From the cell containing the given text, extract its center point as [X, Y] coordinate. 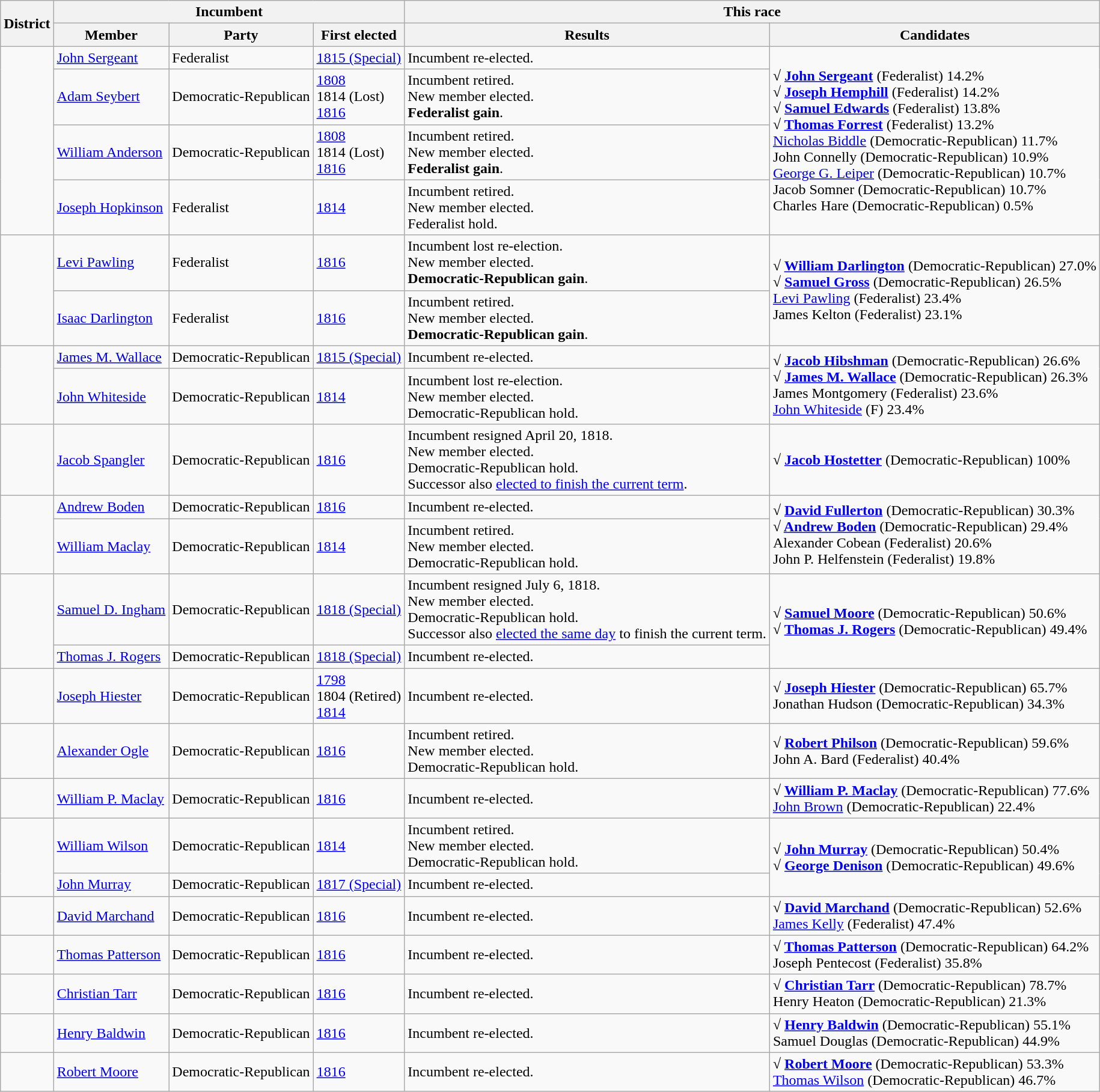
1817 (Special) [359, 885]
√ Robert Philson (Democratic-Republican) 59.6%John A. Bard (Federalist) 40.4% [934, 751]
Party [241, 35]
√ Christian Tarr (Democratic-Republican) 78.7%Henry Heaton (Democratic-Republican) 21.3% [934, 994]
√ Joseph Hiester (Democratic-Republican) 65.7%Jonathan Hudson (Democratic-Republican) 34.3% [934, 696]
Results [587, 35]
Isaac Darlington [111, 318]
√ Samuel Moore (Democratic-Republican) 50.6%√ Thomas J. Rogers (Democratic-Republican) 49.4% [934, 621]
William Anderson [111, 152]
√ Henry Baldwin (Democratic-Republican) 55.1%Samuel Douglas (Democratic-Republican) 44.9% [934, 1033]
First elected [359, 35]
√ William P. Maclay (Democratic-Republican) 77.6%John Brown (Democratic-Republican) 22.4% [934, 798]
John Murray [111, 885]
Adam Seybert [111, 97]
Incumbent resigned July 6, 1818.New member elected.Democratic-Republican hold.Successor also elected the same day to finish the current term. [587, 609]
Andrew Boden [111, 507]
James M. Wallace [111, 357]
Thomas J. Rogers [111, 657]
17981804 (Retired)1814 [359, 696]
Levi Pawling [111, 263]
√ John Murray (Democratic-Republican) 50.4%√ George Denison (Democratic-Republican) 49.6% [934, 857]
Joseph Hopkinson [111, 207]
√ David Marchand (Democratic-Republican) 52.6%James Kelly (Federalist) 47.4% [934, 916]
This race [753, 12]
William Wilson [111, 846]
Thomas Patterson [111, 954]
John Whiteside [111, 396]
Incumbent retired.New member elected.Federalist hold. [587, 207]
Robert Moore [111, 1072]
√ Robert Moore (Democratic-Republican) 53.3%Thomas Wilson (Democratic-Republican) 46.7% [934, 1072]
Henry Baldwin [111, 1033]
David Marchand [111, 916]
District [27, 23]
√ Thomas Patterson (Democratic-Republican) 64.2%Joseph Pentecost (Federalist) 35.8% [934, 954]
Joseph Hiester [111, 696]
Jacob Spangler [111, 459]
Candidates [934, 35]
Samuel D. Ingham [111, 609]
Christian Tarr [111, 994]
Incumbent lost re-election.New member elected.Democratic-Republican gain. [587, 263]
Incumbent resigned April 20, 1818.New member elected.Democratic-Republican hold.Successor also elected to finish the current term. [587, 459]
√ Jacob Hostetter (Democratic-Republican) 100% [934, 459]
Alexander Ogle [111, 751]
William Maclay [111, 546]
Member [111, 35]
Incumbent [229, 12]
William P. Maclay [111, 798]
Incumbent retired.New member elected.Democratic-Republican gain. [587, 318]
Incumbent lost re-election.New member elected.Democratic-Republican hold. [587, 396]
John Sergeant [111, 58]
